Output the [x, y] coordinate of the center of the cell containing the given text.  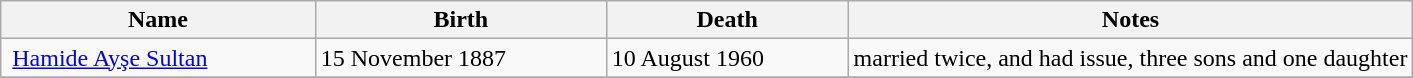
married twice, and had issue, three sons and one daughter [1130, 58]
Notes [1130, 20]
Name [158, 20]
10 August 1960 [727, 58]
15 November 1887 [460, 58]
Death [727, 20]
Birth [460, 20]
Hamide Ayşe Sultan [158, 58]
